Provide the [X, Y] coordinate of the cell's center where the given text is located.  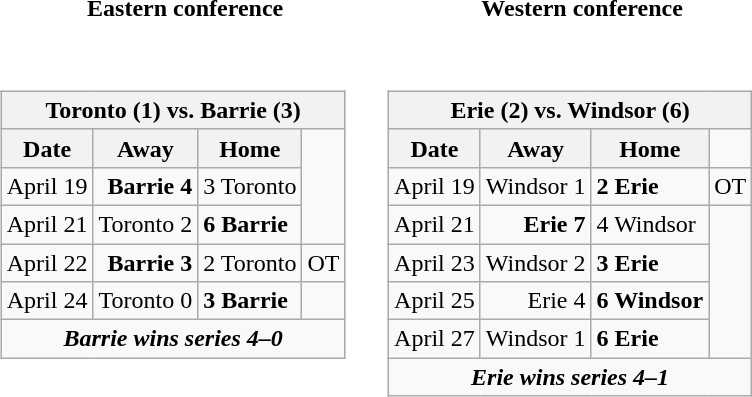
4 Windsor [650, 224]
Barrie 4 [146, 186]
6 Barrie [250, 224]
3 Toronto [250, 186]
April 23 [435, 263]
April 25 [435, 301]
Barrie 3 [146, 263]
Erie 4 [536, 301]
2 Toronto [250, 263]
6 Windsor [650, 301]
Toronto 2 [146, 224]
2 Erie [650, 186]
April 27 [435, 339]
Erie wins series 4–1 [570, 377]
Toronto (1) vs. Barrie (3) [173, 110]
Barrie wins series 4–0 [173, 339]
3 Erie [650, 263]
Erie (2) vs. Windsor (6) [570, 110]
Erie 7 [536, 224]
Toronto 0 [146, 301]
6 Erie [650, 339]
April 24 [47, 301]
3 Barrie [250, 301]
April 22 [47, 263]
Windsor 2 [536, 263]
